Extract the [X, Y] coordinate from the center of the cell holding the provided text.  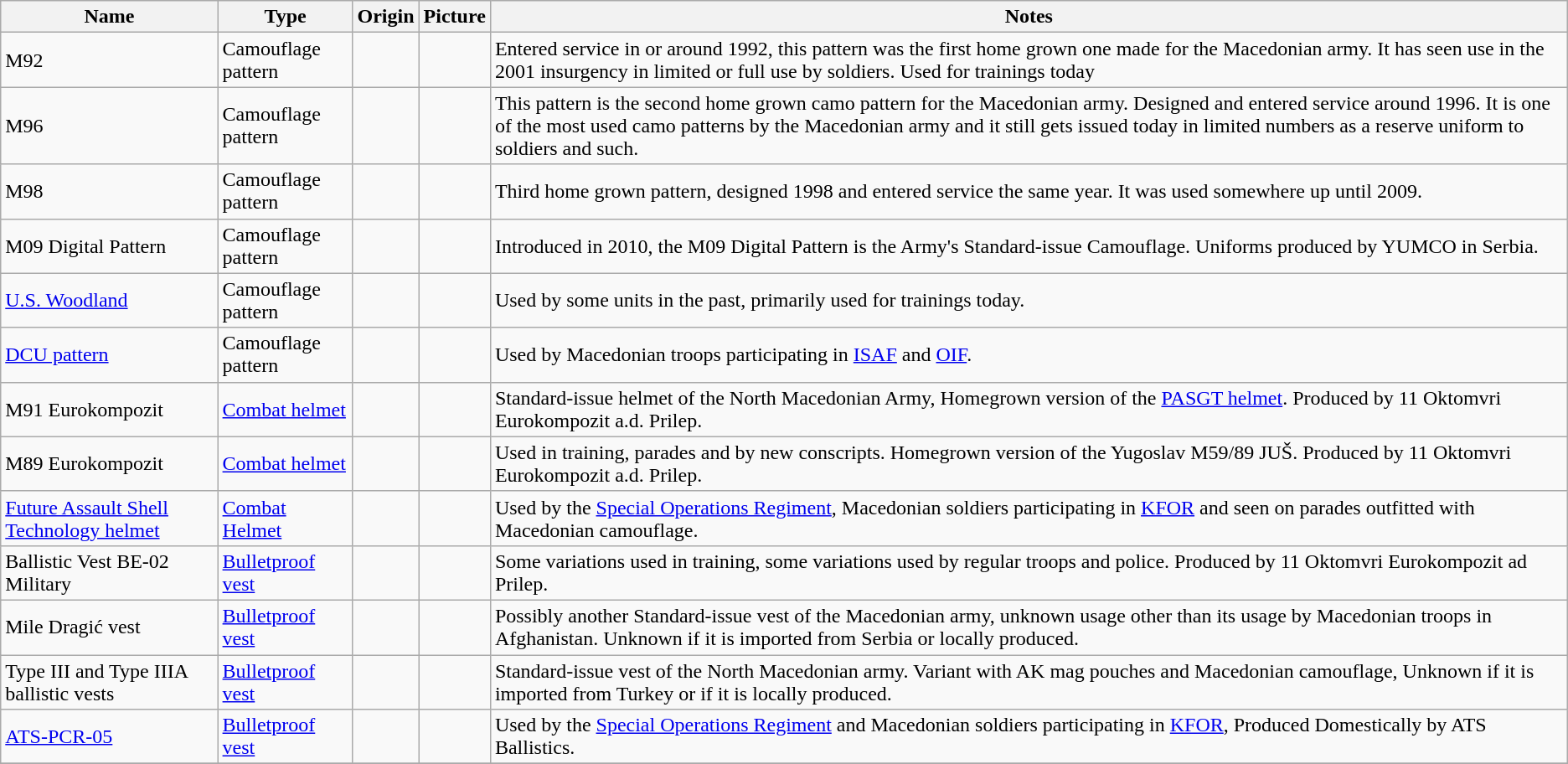
Type III and Type IIIA ballistic vests [109, 682]
Used in training, parades and by new conscripts. Homegrown version of the Yugoslav M59/89 JUŠ. Produced by 11 Oktomvri Eurokompozit a.d. Prilep. [1029, 464]
Third home grown pattern, designed 1998 and entered service the same year. It was used somewhere up until 2009. [1029, 191]
M89 Eurokompozit [109, 464]
M98 [109, 191]
Name [109, 17]
DCU pattern [109, 355]
M91 Eurokompozit [109, 409]
Standard-issue helmet of the North Macedonian Army, Homegrown version of the PASGT helmet. Produced by 11 Oktomvri Eurokompozit a.d. Prilep. [1029, 409]
U.S. Woodland [109, 300]
Combat Helmet [285, 518]
Ballistic Vest BE-02 Military [109, 573]
Mile Dragić vest [109, 627]
Used by the Special Operations Regiment and Macedonian soldiers participating in KFOR, Produced Domestically by ATS Ballistics. [1029, 737]
Picture [454, 17]
Origin [385, 17]
ATS-PCR-05 [109, 737]
M09 Digital Pattern [109, 246]
Future Assault Shell Technology helmet [109, 518]
Used by the Special Operations Regiment, Macedonian soldiers participating in KFOR and seen on parades outfitted with Macedonian camouflage. [1029, 518]
Introduced in 2010, the M09 Digital Pattern is the Army's Standard-issue Camouflage. Uniforms produced by YUMCO in Serbia. [1029, 246]
M92 [109, 60]
Type [285, 17]
Used by Macedonian troops participating in ISAF and OIF. [1029, 355]
Used by some units in the past, primarily used for trainings today. [1029, 300]
M96 [109, 126]
Some variations used in training, some variations used by regular troops and police. Produced by 11 Oktomvri Eurokompozit ad Prilep. [1029, 573]
Notes [1029, 17]
